Detect which cell encompasses the target text, then output its (X, Y) center coordinate. 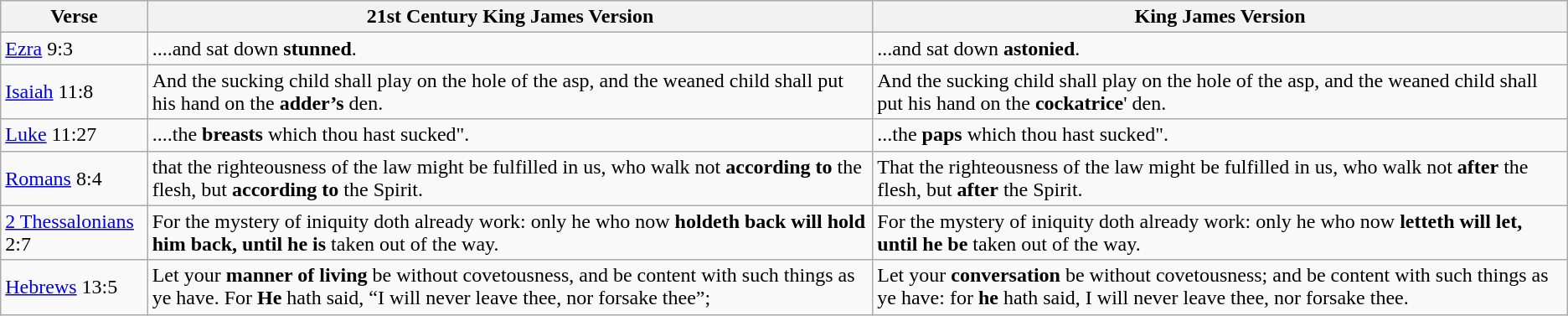
Isaiah 11:8 (74, 92)
King James Version (1220, 17)
That the righteousness of the law might be fulfilled in us, who walk not after the flesh, but after the Spirit. (1220, 178)
And the sucking child shall play on the hole of the asp, and the weaned child shall put his hand on the cockatrice' den. (1220, 92)
Hebrews 13:5 (74, 287)
For the mystery of iniquity doth already work: only he who now holdeth back will hold him back, until he is taken out of the way. (510, 233)
21st Century King James Version (510, 17)
that the righteousness of the law might be fulfilled in us, who walk not according to the flesh, but according to the Spirit. (510, 178)
Ezra 9:3 (74, 49)
And the sucking child shall play on the hole of the asp, and the weaned child shall put his hand on the adder’s den. (510, 92)
For the mystery of iniquity doth already work: only he who now letteth will let, until he be taken out of the way. (1220, 233)
...and sat down astonied. (1220, 49)
....and sat down stunned. (510, 49)
....the breasts which thou hast sucked". (510, 135)
Verse (74, 17)
2 Thessalonians 2:7 (74, 233)
Romans 8:4 (74, 178)
Luke 11:27 (74, 135)
...the paps which thou hast sucked". (1220, 135)
